Determine the [X, Y] coordinate at the center of the cell enclosing the given text.  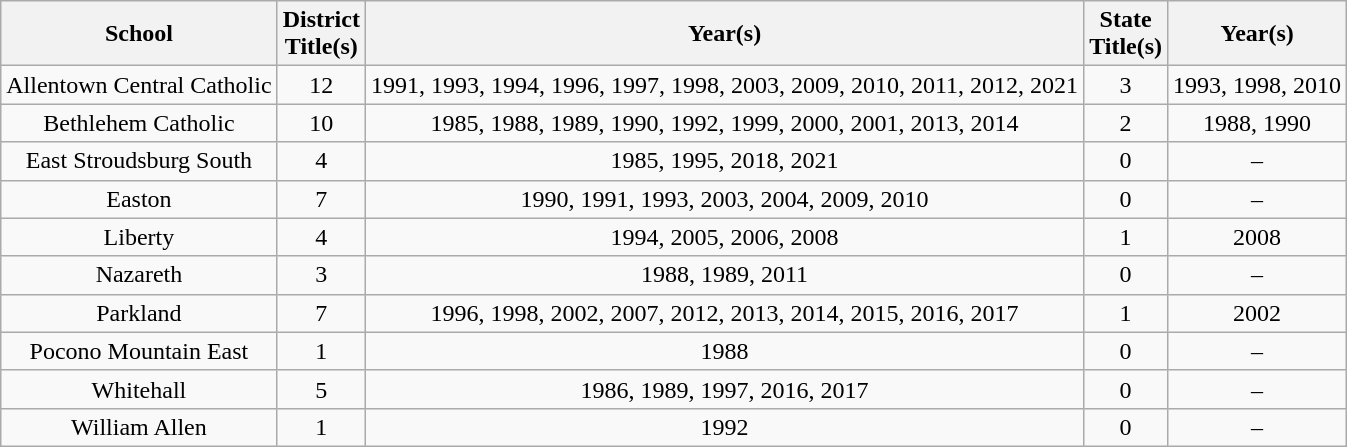
William Allen [139, 427]
1985, 1988, 1989, 1990, 1992, 1999, 2000, 2001, 2013, 2014 [724, 123]
School [139, 34]
Liberty [139, 237]
2002 [1258, 313]
1988, 1989, 2011 [724, 275]
Parkland [139, 313]
1988, 1990 [1258, 123]
1996, 1998, 2002, 2007, 2012, 2013, 2014, 2015, 2016, 2017 [724, 313]
5 [321, 389]
12 [321, 85]
1985, 1995, 2018, 2021 [724, 161]
1992 [724, 427]
1994, 2005, 2006, 2008 [724, 237]
Allentown Central Catholic [139, 85]
1988 [724, 351]
1993, 1998, 2010 [1258, 85]
10 [321, 123]
Nazareth [139, 275]
1990, 1991, 1993, 2003, 2004, 2009, 2010 [724, 199]
2008 [1258, 237]
Pocono Mountain East [139, 351]
Bethlehem Catholic [139, 123]
1991, 1993, 1994, 1996, 1997, 1998, 2003, 2009, 2010, 2011, 2012, 2021 [724, 85]
DistrictTitle(s) [321, 34]
East Stroudsburg South [139, 161]
Easton [139, 199]
Whitehall [139, 389]
2 [1126, 123]
StateTitle(s) [1126, 34]
1986, 1989, 1997, 2016, 2017 [724, 389]
